Identify which cell holds the provided text, then report its [X, Y] central coordinate. 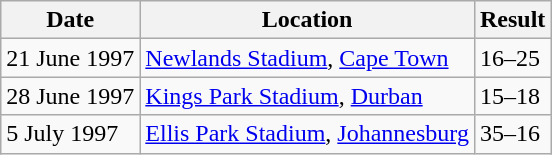
Date [70, 20]
5 July 1997 [70, 134]
Location [308, 20]
28 June 1997 [70, 96]
Newlands Stadium, Cape Town [308, 58]
Result [512, 20]
21 June 1997 [70, 58]
35–16 [512, 134]
15–18 [512, 96]
16–25 [512, 58]
Ellis Park Stadium, Johannesburg [308, 134]
Kings Park Stadium, Durban [308, 96]
